Scan for the cell matching the given text and deliver its (X, Y) coordinate at center. 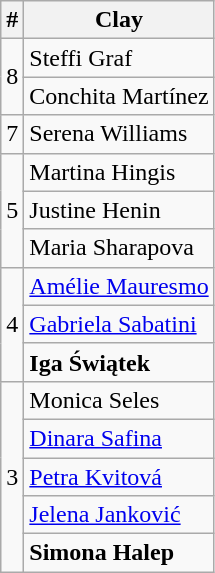
Martina Hingis (119, 172)
Petra Kvitová (119, 477)
Monica Seles (119, 400)
Iga Świątek (119, 362)
Dinara Safina (119, 438)
4 (12, 324)
Clay (119, 20)
Jelena Janković (119, 515)
5 (12, 210)
Conchita Martínez (119, 96)
Steffi Graf (119, 58)
Serena Williams (119, 134)
Maria Sharapova (119, 248)
Justine Henin (119, 210)
7 (12, 134)
3 (12, 476)
8 (12, 77)
Simona Halep (119, 553)
Gabriela Sabatini (119, 324)
Amélie Mauresmo (119, 286)
# (12, 20)
